For the text-containing cell, return its midpoint in [X, Y] coordinate format. 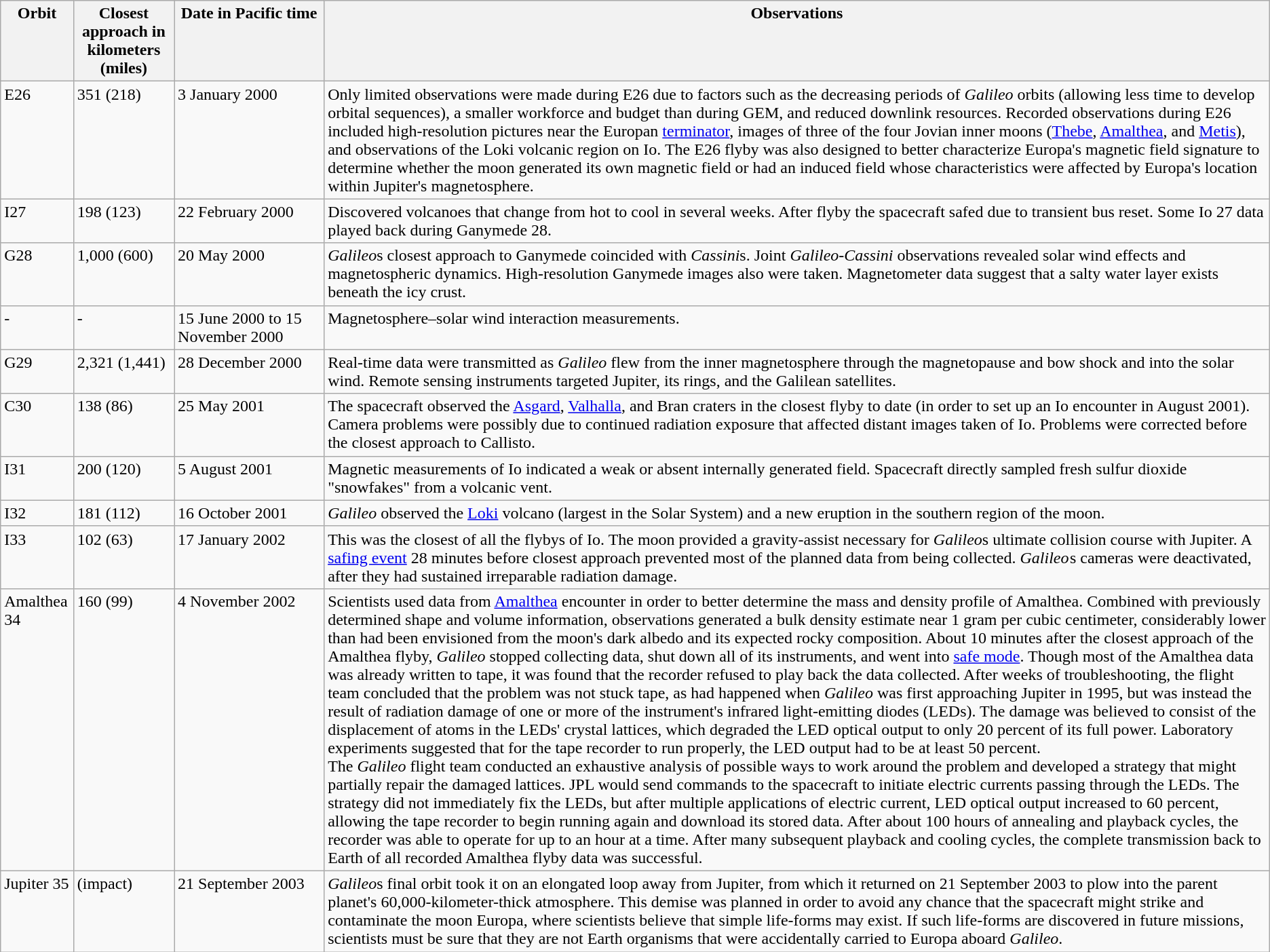
Closest approach in kilometers (miles) [123, 41]
198 (123) [123, 221]
I33 [37, 557]
(impact) [123, 911]
2,321 (1,441) [123, 372]
22 February 2000 [250, 221]
Date in Pacific time [250, 41]
Galileo observed the Loki volcano (largest in the Solar System) and a new eruption in the southern region of the moon. [797, 513]
I31 [37, 478]
Amalthea 34 [37, 729]
C30 [37, 425]
4 November 2002 [250, 729]
28 December 2000 [250, 372]
160 (99) [123, 729]
3 January 2000 [250, 140]
Orbit [37, 41]
G29 [37, 372]
181 (112) [123, 513]
E26 [37, 140]
138 (86) [123, 425]
I32 [37, 513]
102 (63) [123, 557]
17 January 2002 [250, 557]
25 May 2001 [250, 425]
Jupiter 35 [37, 911]
5 August 2001 [250, 478]
20 May 2000 [250, 274]
200 (120) [123, 478]
16 October 2001 [250, 513]
I27 [37, 221]
Magnetosphere–solar wind interaction measurements. [797, 327]
Observations [797, 41]
15 June 2000 to 15 November 2000 [250, 327]
G28 [37, 274]
351 (218) [123, 140]
1,000 (600) [123, 274]
21 September 2003 [250, 911]
